Determine the (x, y) coordinate at the center of the cell enclosing the given text.  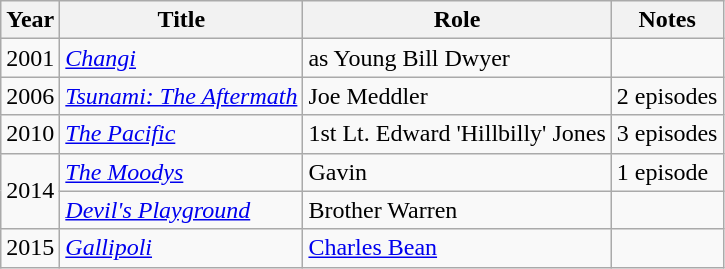
Gallipoli (182, 248)
Year (30, 20)
Charles Bean (457, 248)
Role (457, 20)
Changi (182, 58)
Devil's Playground (182, 210)
2006 (30, 96)
Title (182, 20)
Tsunami: The Aftermath (182, 96)
The Moodys (182, 172)
2015 (30, 248)
Joe Meddler (457, 96)
The Pacific (182, 134)
Notes (667, 20)
as Young Bill Dwyer (457, 58)
Gavin (457, 172)
3 episodes (667, 134)
Brother Warren (457, 210)
2010 (30, 134)
2 episodes (667, 96)
1st Lt. Edward 'Hillbilly' Jones (457, 134)
2001 (30, 58)
1 episode (667, 172)
2014 (30, 191)
